Output the (X, Y) coordinate of the center of the cell containing the given text.  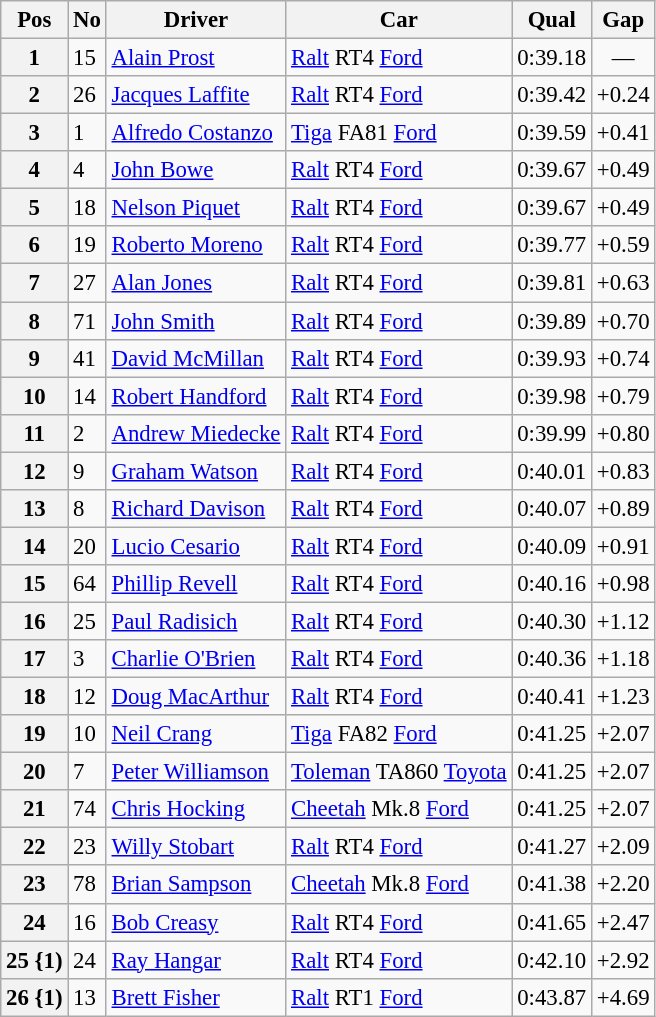
+2.92 (624, 960)
0:41.27 (552, 847)
+0.63 (624, 283)
Neil Crang (196, 734)
Tiga FA81 Ford (399, 133)
26 (87, 95)
+0.59 (624, 245)
+0.80 (624, 433)
+0.91 (624, 546)
Lucio Cesario (196, 546)
22 (34, 847)
0:40.16 (552, 584)
Pos (34, 20)
25 (87, 621)
Alain Prost (196, 58)
0:39.98 (552, 396)
0:43.87 (552, 997)
+0.79 (624, 396)
0:41.38 (552, 885)
Phillip Revell (196, 584)
+0.70 (624, 321)
John Bowe (196, 170)
27 (87, 283)
74 (87, 809)
5 (34, 208)
21 (34, 809)
0:40.36 (552, 659)
0:39.59 (552, 133)
11 (34, 433)
Peter Williamson (196, 772)
41 (87, 358)
Graham Watson (196, 471)
Ralt RT1 Ford (399, 997)
78 (87, 885)
Qual (552, 20)
Jacques Laffite (196, 95)
Toleman TA860 Toyota (399, 772)
0:42.10 (552, 960)
+0.98 (624, 584)
0:40.01 (552, 471)
+1.12 (624, 621)
17 (34, 659)
Willy Stobart (196, 847)
Car (399, 20)
+0.24 (624, 95)
Andrew Miedecke (196, 433)
0:39.93 (552, 358)
+2.20 (624, 885)
Alan Jones (196, 283)
+0.41 (624, 133)
0:41.65 (552, 922)
+1.18 (624, 659)
0:39.18 (552, 58)
+0.74 (624, 358)
0:39.99 (552, 433)
Richard Davison (196, 509)
Ray Hangar (196, 960)
Nelson Piquet (196, 208)
+2.09 (624, 847)
0:39.42 (552, 95)
0:40.09 (552, 546)
0:40.30 (552, 621)
+1.23 (624, 697)
Tiga FA82 Ford (399, 734)
Robert Handford (196, 396)
Brian Sampson (196, 885)
Alfredo Costanzo (196, 133)
Paul Radisich (196, 621)
Bob Creasy (196, 922)
0:39.89 (552, 321)
John Smith (196, 321)
+0.83 (624, 471)
Brett Fisher (196, 997)
0:40.41 (552, 697)
Roberto Moreno (196, 245)
— (624, 58)
0:39.77 (552, 245)
6 (34, 245)
+2.47 (624, 922)
0:40.07 (552, 509)
0:39.81 (552, 283)
Gap (624, 20)
Doug MacArthur (196, 697)
25 {1) (34, 960)
Charlie O'Brien (196, 659)
No (87, 20)
Driver (196, 20)
+4.69 (624, 997)
64 (87, 584)
71 (87, 321)
26 {1) (34, 997)
David McMillan (196, 358)
+0.89 (624, 509)
Chris Hocking (196, 809)
